Output the [X, Y] coordinate of the center of the cell containing the given text.  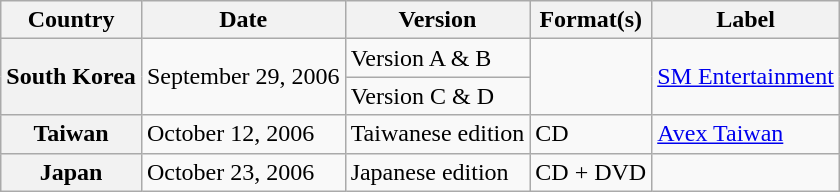
South Korea [72, 77]
CD + DVD [591, 172]
Japan [72, 172]
CD [591, 134]
Japanese edition [438, 172]
Country [72, 20]
October 23, 2006 [243, 172]
Version A & B [438, 58]
Taiwanese edition [438, 134]
Label [746, 20]
Taiwan [72, 134]
October 12, 2006 [243, 134]
Avex Taiwan [746, 134]
September 29, 2006 [243, 77]
SM Entertainment [746, 77]
Format(s) [591, 20]
Date [243, 20]
Version C & D [438, 96]
Version [438, 20]
